Output the [X, Y] coordinate of the center of the cell containing the given text.  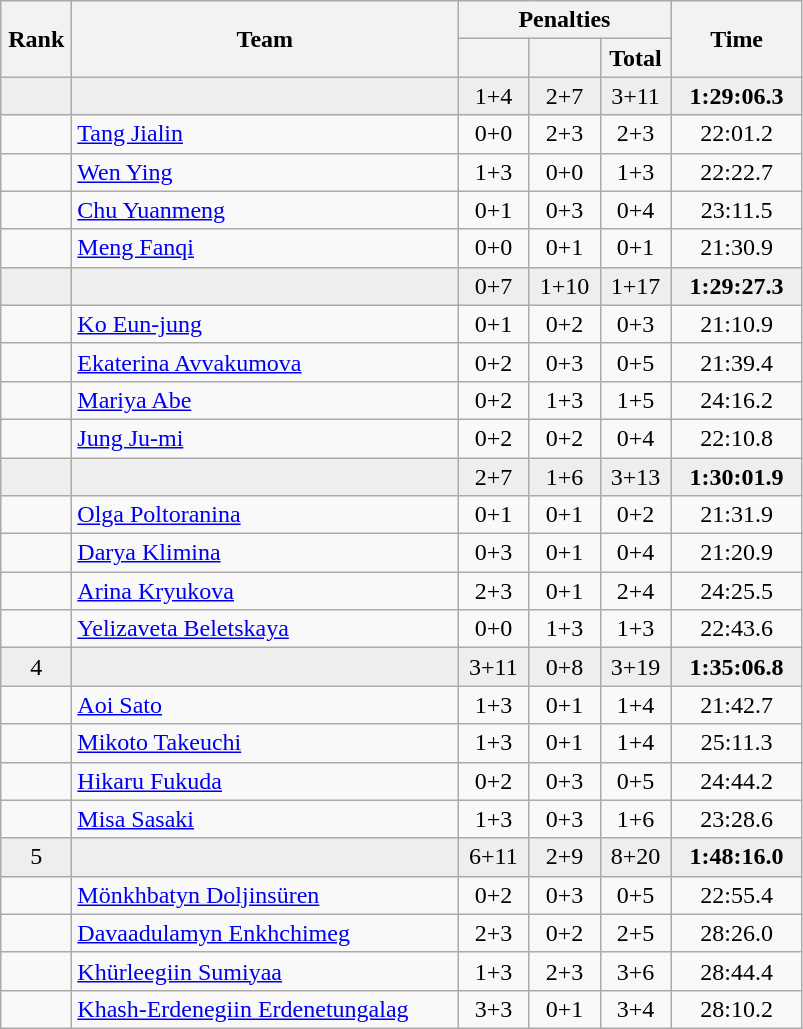
Davaadulamyn Enkhchimeg [265, 933]
3+6 [636, 971]
Darya Klimina [265, 553]
1:48:16.0 [736, 857]
3+4 [636, 1009]
21:10.9 [736, 324]
22:10.8 [736, 438]
21:20.9 [736, 553]
0+7 [494, 286]
28:10.2 [736, 1009]
21:39.4 [736, 362]
2+9 [564, 857]
21:42.7 [736, 705]
24:44.2 [736, 781]
28:44.4 [736, 971]
Mariya Abe [265, 400]
Wen Ying [265, 172]
Ekaterina Avvakumova [265, 362]
21:30.9 [736, 248]
Misa Sasaki [265, 819]
Jung Ju-mi [265, 438]
3+19 [636, 667]
1:29:06.3 [736, 96]
22:01.2 [736, 134]
1+5 [636, 400]
Yelizaveta Beletskaya [265, 629]
1:35:06.8 [736, 667]
28:26.0 [736, 933]
Time [736, 39]
Penalties [564, 20]
1+17 [636, 286]
3+13 [636, 477]
3+3 [494, 1009]
Mikoto Takeuchi [265, 743]
25:11.3 [736, 743]
Team [265, 39]
Ko Eun-jung [265, 324]
1:29:27.3 [736, 286]
Hikaru Fukuda [265, 781]
Chu Yuanmeng [265, 210]
21:31.9 [736, 515]
Mönkhbatyn Doljinsüren [265, 895]
24:16.2 [736, 400]
Rank [36, 39]
6+11 [494, 857]
22:22.7 [736, 172]
1:30:01.9 [736, 477]
Khürleegiin Sumiyaa [265, 971]
5 [36, 857]
22:55.4 [736, 895]
Total [636, 58]
2+4 [636, 591]
Arina Kryukova [265, 591]
2+5 [636, 933]
Meng Fanqi [265, 248]
4 [36, 667]
23:11.5 [736, 210]
Khash-Erdenegiin Erdenetungalag [265, 1009]
Aoi Sato [265, 705]
1+10 [564, 286]
22:43.6 [736, 629]
Olga Poltoranina [265, 515]
24:25.5 [736, 591]
0+8 [564, 667]
8+20 [636, 857]
Tang Jialin [265, 134]
23:28.6 [736, 819]
